For the text-containing cell, return its midpoint in [X, Y] coordinate format. 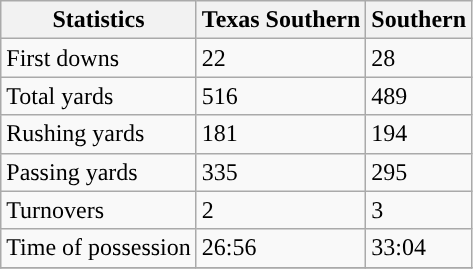
516 [281, 96]
3 [419, 210]
194 [419, 134]
2 [281, 210]
Southern [419, 20]
335 [281, 172]
33:04 [419, 248]
295 [419, 172]
28 [419, 58]
Passing yards [99, 172]
Rushing yards [99, 134]
Statistics [99, 20]
Texas Southern [281, 20]
First downs [99, 58]
26:56 [281, 248]
22 [281, 58]
Total yards [99, 96]
489 [419, 96]
Turnovers [99, 210]
181 [281, 134]
Time of possession [99, 248]
